Detect which cell encompasses the target text, then output its [x, y] center coordinate. 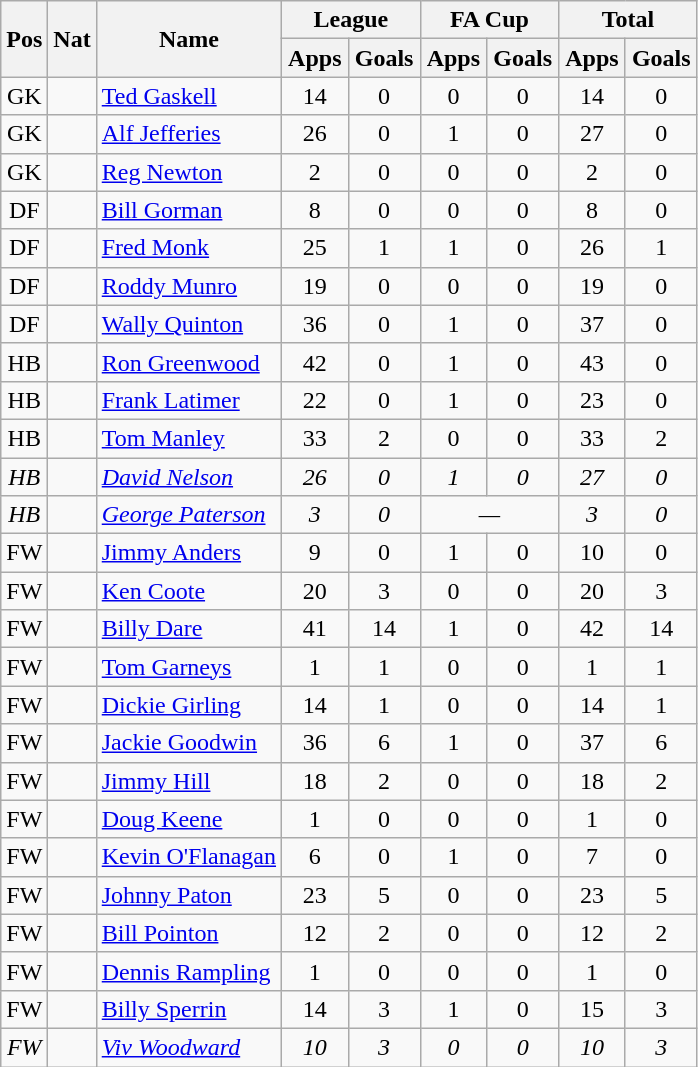
Frank Latimer [188, 400]
Jimmy Anders [188, 553]
Viv Woodward [188, 1047]
Jimmy Hill [188, 781]
FA Cup [490, 20]
Ken Coote [188, 591]
— [490, 515]
15 [592, 1009]
Alf Jefferies [188, 134]
Ron Greenwood [188, 362]
Reg Newton [188, 172]
Dickie Girling [188, 705]
Nat [72, 39]
Kevin O'Flanagan [188, 857]
25 [316, 248]
Johnny Paton [188, 895]
Total [628, 20]
Billy Dare [188, 629]
Billy Sperrin [188, 1009]
43 [592, 362]
Tom Manley [188, 438]
Pos [24, 39]
22 [316, 400]
Doug Keene [188, 819]
9 [316, 553]
Bill Gorman [188, 210]
George Paterson [188, 515]
Dennis Rampling [188, 971]
Wally Quinton [188, 324]
League [352, 20]
Tom Garneys [188, 667]
Ted Gaskell [188, 96]
Bill Pointon [188, 933]
41 [316, 629]
Jackie Goodwin [188, 743]
Roddy Munro [188, 286]
Fred Monk [188, 248]
Name [188, 39]
7 [592, 857]
David Nelson [188, 477]
